Search for the cell housing the specified text and yield its [X, Y] center coordinate. 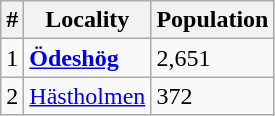
372 [212, 96]
Population [212, 20]
# [12, 20]
Ödeshög [88, 58]
2 [12, 96]
Locality [88, 20]
2,651 [212, 58]
1 [12, 58]
Hästholmen [88, 96]
